From the cell containing the given text, extract its center point as [X, Y] coordinate. 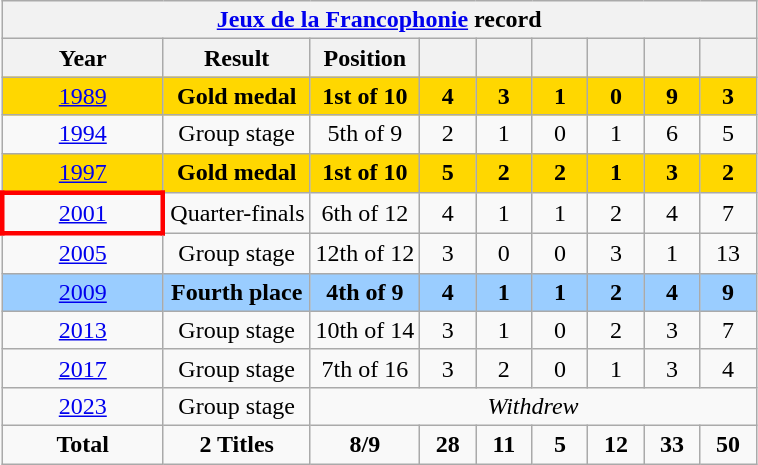
6 [672, 134]
Result [236, 58]
4th of 9 [365, 292]
Jeux de la Francophonie record [379, 20]
50 [728, 444]
7th of 16 [365, 368]
10th of 14 [365, 330]
Quarter-finals [236, 214]
2009 [82, 292]
6th of 12 [365, 214]
2017 [82, 368]
13 [728, 254]
Fourth place [236, 292]
1994 [82, 134]
Total [82, 444]
2005 [82, 254]
Position [365, 58]
2023 [82, 406]
5th of 9 [365, 134]
1989 [82, 96]
33 [672, 444]
Withdrew [533, 406]
12 [616, 444]
11 [504, 444]
8/9 [365, 444]
28 [448, 444]
2 Titles [236, 444]
1997 [82, 173]
Year [82, 58]
12th of 12 [365, 254]
2001 [82, 214]
2013 [82, 330]
